Identify which cell holds the provided text, then report its (X, Y) central coordinate. 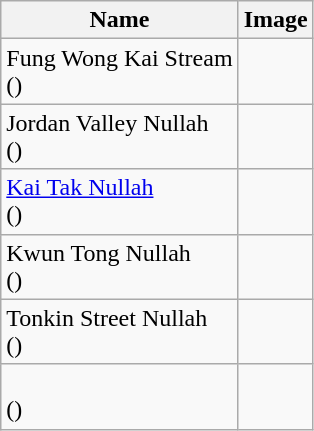
Tonkin Street Nullah() (120, 332)
Jordan Valley Nullah() (120, 136)
Fung Wong Kai Stream() (120, 72)
Kai Tak Nullah() (120, 202)
Kwun Tong Nullah() (120, 266)
Name (120, 20)
Image (276, 20)
() (120, 396)
